Return (X, Y) of the center of cell containing provided text 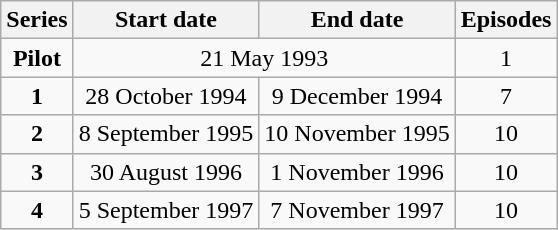
7 November 1997 (357, 210)
10 November 1995 (357, 134)
7 (506, 96)
21 May 1993 (264, 58)
Start date (166, 20)
Episodes (506, 20)
3 (37, 172)
9 December 1994 (357, 96)
5 September 1997 (166, 210)
2 (37, 134)
8 September 1995 (166, 134)
Pilot (37, 58)
Series (37, 20)
1 November 1996 (357, 172)
28 October 1994 (166, 96)
End date (357, 20)
30 August 1996 (166, 172)
4 (37, 210)
